Extract the (X, Y) coordinate from the center of the cell holding the provided text.  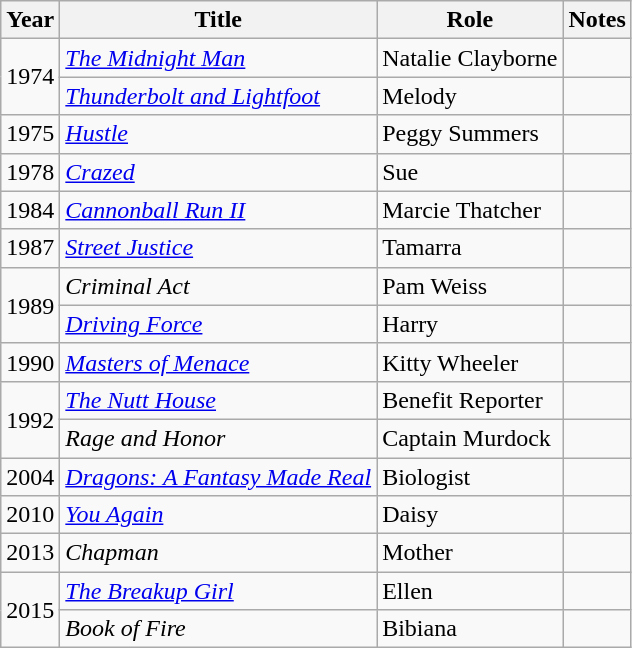
Masters of Menace (218, 362)
Hustle (218, 134)
2010 (30, 515)
Criminal Act (218, 286)
Melody (470, 96)
Crazed (218, 172)
Role (470, 20)
Rage and Honor (218, 438)
1989 (30, 305)
1975 (30, 134)
Peggy Summers (470, 134)
Mother (470, 553)
Marcie Thatcher (470, 210)
You Again (218, 515)
1984 (30, 210)
Bibiana (470, 629)
Benefit Reporter (470, 400)
Biologist (470, 477)
Title (218, 20)
Dragons: A Fantasy Made Real (218, 477)
1987 (30, 248)
Street Justice (218, 248)
2013 (30, 553)
Kitty Wheeler (470, 362)
Book of Fire (218, 629)
Thunderbolt and Lightfoot (218, 96)
Pam Weiss (470, 286)
Tamarra (470, 248)
Year (30, 20)
Driving Force (218, 324)
Captain Murdock (470, 438)
Harry (470, 324)
2004 (30, 477)
2015 (30, 610)
Notes (597, 20)
The Breakup Girl (218, 591)
1992 (30, 419)
1974 (30, 77)
1978 (30, 172)
Daisy (470, 515)
Natalie Clayborne (470, 58)
Sue (470, 172)
The Nutt House (218, 400)
Cannonball Run II (218, 210)
1990 (30, 362)
The Midnight Man (218, 58)
Chapman (218, 553)
Ellen (470, 591)
